Determine the (X, Y) coordinate at the center of the cell enclosing the given text.  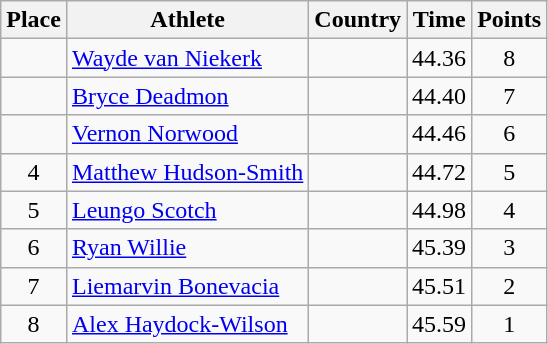
3 (510, 248)
Wayde van Niekerk (187, 58)
1 (510, 324)
Vernon Norwood (187, 134)
Matthew Hudson-Smith (187, 172)
2 (510, 286)
45.59 (440, 324)
44.72 (440, 172)
Liemarvin Bonevacia (187, 286)
Time (440, 20)
Points (510, 20)
Place (34, 20)
44.36 (440, 58)
44.98 (440, 210)
Leungo Scotch (187, 210)
45.39 (440, 248)
Bryce Deadmon (187, 96)
Country (358, 20)
44.46 (440, 134)
Athlete (187, 20)
44.40 (440, 96)
45.51 (440, 286)
Ryan Willie (187, 248)
Alex Haydock-Wilson (187, 324)
